Return (x, y) of the center of cell containing provided text 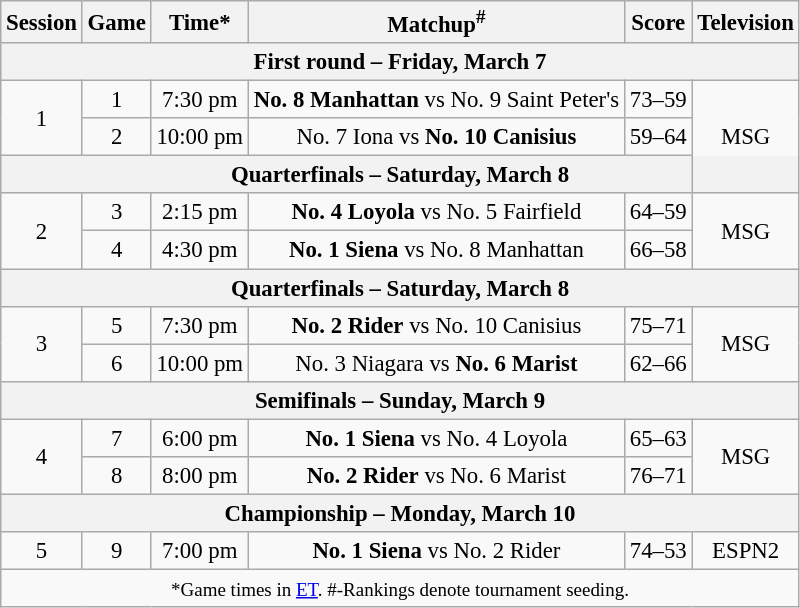
Championship – Monday, March 10 (400, 513)
Game (116, 22)
No. 8 Manhattan vs No. 9 Saint Peter's (436, 100)
6 (116, 363)
No. 2 Rider vs No. 6 Marist (436, 476)
No. 3 Niagara vs No. 6 Marist (436, 363)
64–59 (658, 213)
8:00 pm (200, 476)
62–66 (658, 363)
9 (116, 551)
No. 1 Siena vs No. 8 Manhattan (436, 250)
74–53 (658, 551)
4:30 pm (200, 250)
8 (116, 476)
No. 4 Loyola vs No. 5 Fairfield (436, 213)
First round – Friday, March 7 (400, 62)
No. 1 Siena vs No. 4 Loyola (436, 438)
6:00 pm (200, 438)
Time* (200, 22)
No. 1 Siena vs No. 2 Rider (436, 551)
65–63 (658, 438)
76–71 (658, 476)
No. 2 Rider vs No. 10 Canisius (436, 325)
Session (42, 22)
Score (658, 22)
7 (116, 438)
75–71 (658, 325)
*Game times in ET. #-Rankings denote tournament seeding. (400, 588)
Television (746, 22)
Semifinals – Sunday, March 9 (400, 400)
59–64 (658, 137)
66–58 (658, 250)
7:00 pm (200, 551)
ESPN2 (746, 551)
No. 7 Iona vs No. 10 Canisius (436, 137)
2:15 pm (200, 213)
Matchup# (436, 22)
73–59 (658, 100)
